Scan for the cell matching the given text and deliver its [X, Y] coordinate at center. 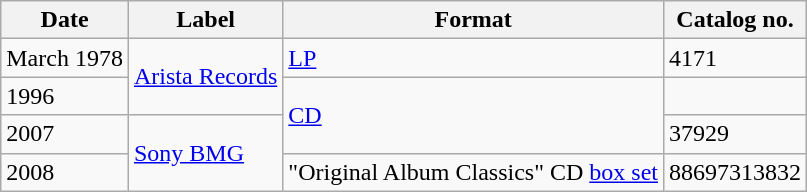
37929 [734, 134]
Sony BMG [205, 153]
"Original Album Classics" CD box set [474, 172]
March 1978 [65, 58]
LP [474, 58]
88697313832 [734, 172]
2007 [65, 134]
2008 [65, 172]
Date [65, 20]
Label [205, 20]
Arista Records [205, 77]
Format [474, 20]
4171 [734, 58]
1996 [65, 96]
CD [474, 115]
Catalog no. [734, 20]
